Output the [x, y] coordinate of the center of the cell containing the given text.  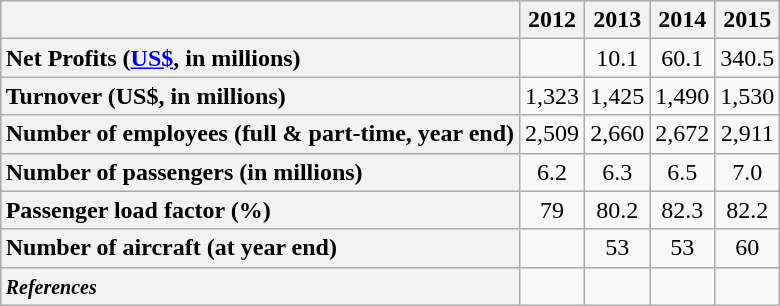
2015 [748, 20]
82.3 [682, 210]
340.5 [748, 58]
60.1 [682, 58]
1,425 [618, 96]
2,509 [552, 134]
6.3 [618, 172]
1,530 [748, 96]
1,490 [682, 96]
Passenger load factor (%) [260, 210]
Number of passengers (in millions) [260, 172]
Number of employees (full & part-time, year end) [260, 134]
Number of aircraft (at year end) [260, 248]
Turnover (US$, in millions) [260, 96]
7.0 [748, 172]
References [260, 286]
6.2 [552, 172]
79 [552, 210]
2,672 [682, 134]
2013 [618, 20]
60 [748, 248]
82.2 [748, 210]
10.1 [618, 58]
1,323 [552, 96]
6.5 [682, 172]
2012 [552, 20]
Net Profits (US$, in millions) [260, 58]
2,660 [618, 134]
2014 [682, 20]
2,911 [748, 134]
80.2 [618, 210]
